Pinpoint the cell where the given text exists, returning its [X, Y] midpoint coordinate. 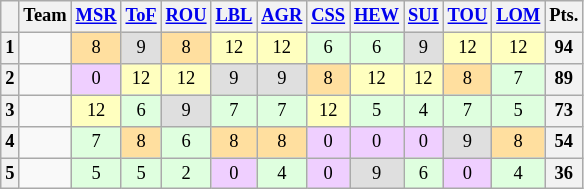
LBL [234, 16]
36 [564, 174]
CSS [328, 16]
SUI [424, 16]
LOM [518, 16]
1 [10, 48]
3 [10, 110]
Team [45, 16]
ROU [186, 16]
73 [564, 110]
AGR [282, 16]
94 [564, 48]
89 [564, 80]
ToF [141, 16]
TOU [468, 16]
HEW [377, 16]
54 [564, 142]
MSR [96, 16]
Pts. [564, 16]
